Detect which cell encompasses the target text, then output its (x, y) center coordinate. 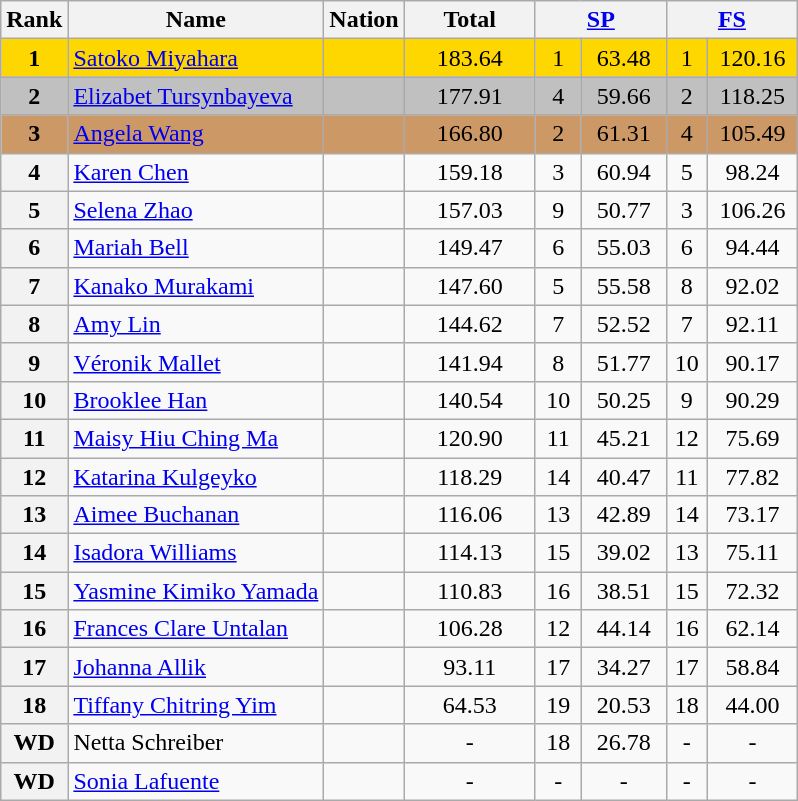
92.02 (752, 286)
118.25 (752, 96)
55.58 (624, 286)
61.31 (624, 134)
45.21 (624, 438)
63.48 (624, 58)
20.53 (624, 705)
72.32 (752, 591)
147.60 (470, 286)
116.06 (470, 515)
144.62 (470, 324)
64.53 (470, 705)
34.27 (624, 667)
19 (558, 705)
93.11 (470, 667)
120.16 (752, 58)
44.00 (752, 705)
106.28 (470, 629)
Frances Clare Untalan (196, 629)
75.69 (752, 438)
58.84 (752, 667)
FS (732, 20)
Tiffany Chitring Yim (196, 705)
51.77 (624, 362)
42.89 (624, 515)
Name (196, 20)
105.49 (752, 134)
Katarina Kulgeyko (196, 477)
Total (470, 20)
Satoko Miyahara (196, 58)
SP (600, 20)
114.13 (470, 553)
94.44 (752, 248)
Maisy Hiu Ching Ma (196, 438)
177.91 (470, 96)
73.17 (752, 515)
120.90 (470, 438)
Karen Chen (196, 172)
Angela Wang (196, 134)
44.14 (624, 629)
Kanako Murakami (196, 286)
140.54 (470, 400)
26.78 (624, 743)
110.83 (470, 591)
183.64 (470, 58)
50.25 (624, 400)
60.94 (624, 172)
55.03 (624, 248)
159.18 (470, 172)
50.77 (624, 210)
75.11 (752, 553)
Mariah Bell (196, 248)
106.26 (752, 210)
Sonia Lafuente (196, 781)
90.29 (752, 400)
92.11 (752, 324)
Isadora Williams (196, 553)
Elizabet Tursynbayeva (196, 96)
98.24 (752, 172)
38.51 (624, 591)
Véronik Mallet (196, 362)
149.47 (470, 248)
Brooklee Han (196, 400)
40.47 (624, 477)
59.66 (624, 96)
52.52 (624, 324)
62.14 (752, 629)
141.94 (470, 362)
157.03 (470, 210)
Netta Schreiber (196, 743)
Selena Zhao (196, 210)
39.02 (624, 553)
Johanna Allik (196, 667)
Yasmine Kimiko Yamada (196, 591)
77.82 (752, 477)
118.29 (470, 477)
Rank (34, 20)
166.80 (470, 134)
Amy Lin (196, 324)
90.17 (752, 362)
Aimee Buchanan (196, 515)
Nation (364, 20)
